Scan for the cell matching the given text and deliver its [X, Y] coordinate at center. 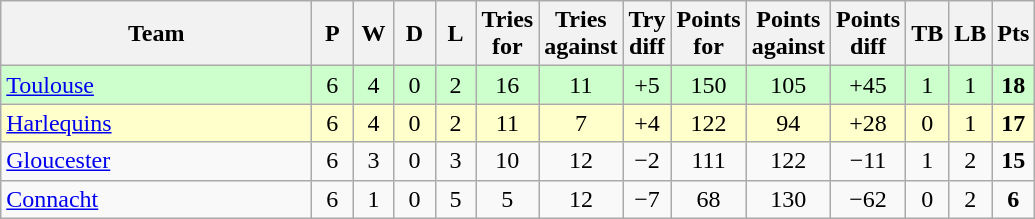
18 [1014, 85]
16 [508, 85]
Connacht [156, 199]
Points diff [868, 34]
105 [788, 85]
7 [581, 123]
Points for [708, 34]
D [414, 34]
+45 [868, 85]
130 [788, 199]
+4 [647, 123]
68 [708, 199]
LB [970, 34]
−7 [647, 199]
Toulouse [156, 85]
Try diff [647, 34]
TB [928, 34]
111 [708, 161]
Harlequins [156, 123]
Team [156, 34]
Points against [788, 34]
Tries for [508, 34]
−62 [868, 199]
W [374, 34]
+28 [868, 123]
17 [1014, 123]
15 [1014, 161]
−2 [647, 161]
10 [508, 161]
Tries against [581, 34]
L [456, 34]
−11 [868, 161]
Pts [1014, 34]
150 [708, 85]
+5 [647, 85]
P [332, 34]
Gloucester [156, 161]
94 [788, 123]
